Scan for the cell matching the given text and deliver its [X, Y] coordinate at center. 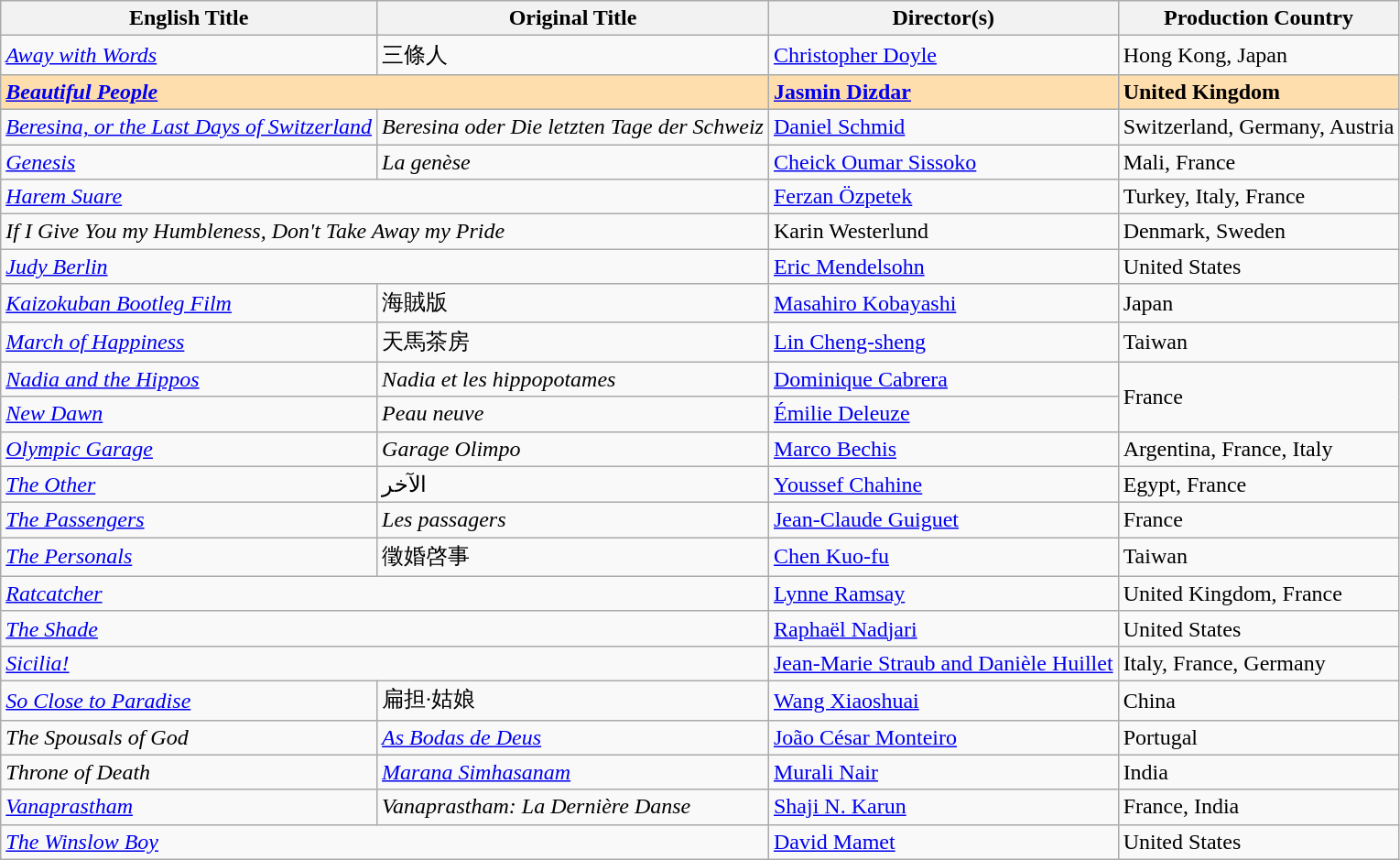
Ferzan Özpetek [943, 197]
France, India [1258, 807]
Argentina, France, Italy [1258, 449]
Cheick Oumar Sissoko [943, 162]
Nadia and the Hippos [189, 379]
Director(s) [943, 18]
The Winslow Boy [385, 842]
Lynne Ramsay [943, 593]
Christopher Doyle [943, 55]
March of Happiness [189, 343]
Italy, France, Germany [1258, 663]
So Close to Paradise [189, 700]
Production Country [1258, 18]
Jasmin Dizdar [943, 92]
Wang Xiaoshuai [943, 700]
The Other [189, 484]
Les passagers [573, 520]
Lin Cheng-sheng [943, 343]
Marana Simhasanam [573, 772]
Masahiro Kobayashi [943, 304]
India [1258, 772]
Beresina oder Die letzten Tage der Schweiz [573, 126]
Beautiful People [385, 92]
Portugal [1258, 737]
Olympic Garage [189, 449]
The Spousals of God [189, 737]
Eric Mendelsohn [943, 267]
If I Give You my Humbleness, Don't Take Away my Pride [385, 232]
Sicilia! [385, 663]
Away with Words [189, 55]
三條人 [573, 55]
Youssef Chahine [943, 484]
Raphaël Nadjari [943, 628]
China [1258, 700]
徵婚啓事 [573, 557]
Switzerland, Germany, Austria [1258, 126]
Murali Nair [943, 772]
Egypt, France [1258, 484]
As Bodas de Deus [573, 737]
Marco Bechis [943, 449]
Kaizokuban Bootleg Film [189, 304]
Jean-Claude Guiguet [943, 520]
The Shade [385, 628]
Vanaprastham: La Dernière Danse [573, 807]
The Passengers [189, 520]
New Dawn [189, 414]
United Kingdom, France [1258, 593]
João César Monteiro [943, 737]
Ratcatcher [385, 593]
天馬茶房 [573, 343]
English Title [189, 18]
Mali, France [1258, 162]
Émilie Deleuze [943, 414]
Peau neuve [573, 414]
海賊版 [573, 304]
Japan [1258, 304]
Judy Berlin [385, 267]
Vanaprastham [189, 807]
Genesis [189, 162]
Denmark, Sweden [1258, 232]
United Kingdom [1258, 92]
Chen Kuo-fu [943, 557]
扁担·姑娘 [573, 700]
Jean-Marie Straub and Danièle Huillet [943, 663]
Karin Westerlund [943, 232]
Nadia et les hippopotames [573, 379]
Original Title [573, 18]
الآخر [573, 484]
Beresina, or the Last Days of Switzerland [189, 126]
Daniel Schmid [943, 126]
David Mamet [943, 842]
Turkey, Italy, France [1258, 197]
Harem Suare [385, 197]
La genèse [573, 162]
Hong Kong, Japan [1258, 55]
Shaji N. Karun [943, 807]
The Personals [189, 557]
Garage Olimpo [573, 449]
Dominique Cabrera [943, 379]
Throne of Death [189, 772]
